Pinpoint the cell where the given text exists, returning its [X, Y] midpoint coordinate. 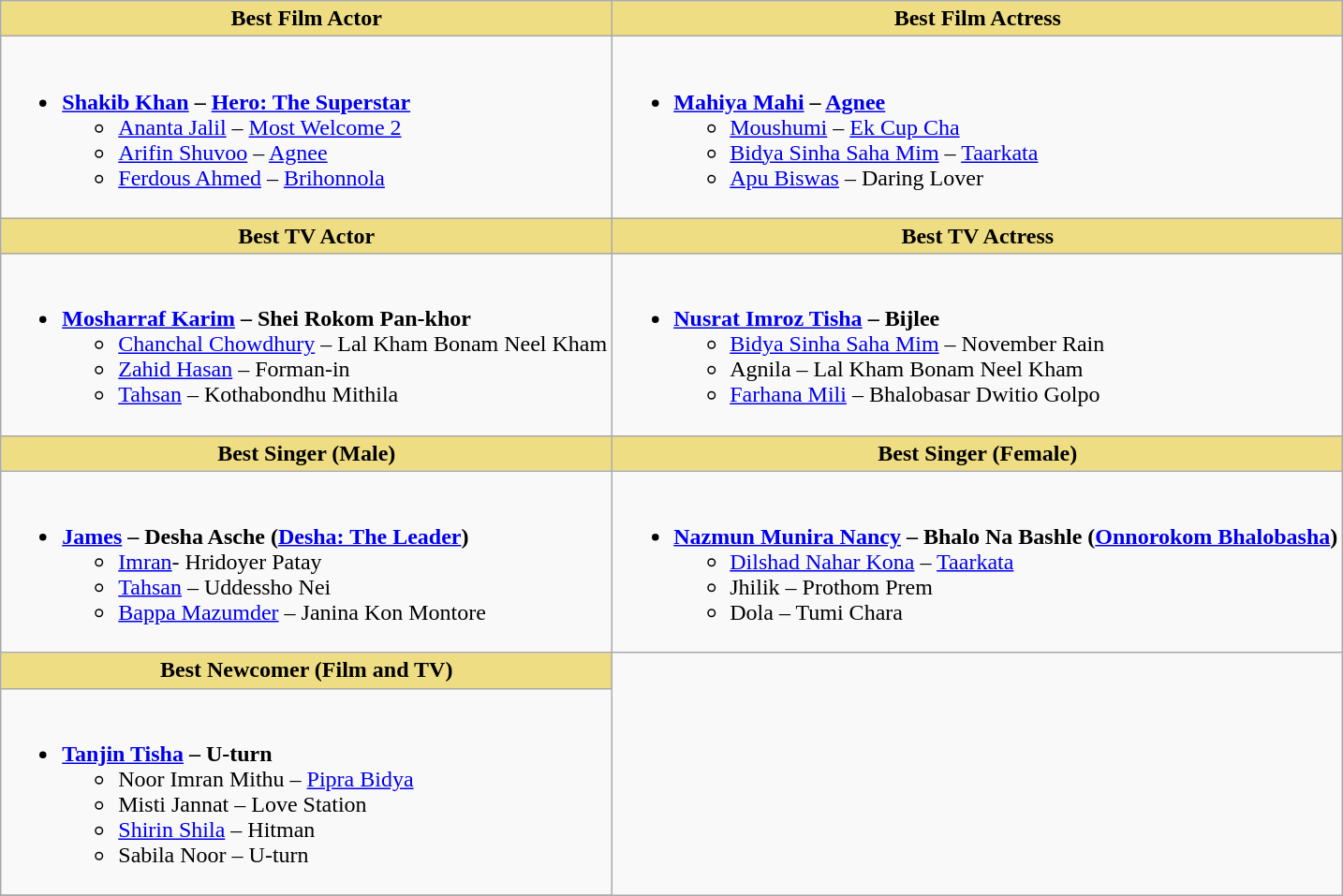
Shakib Khan – Hero: The SuperstarAnanta Jalil – Most Welcome 2Arifin Shuvoo – AgneeFerdous Ahmed – Brihonnola [307, 127]
Best Film Actress [978, 19]
Nusrat Imroz Tisha – BijleeBidya Sinha Saha Mim – November RainAgnila – Lal Kham Bonam Neel KhamFarhana Mili – Bhalobasar Dwitio Golpo [978, 345]
Best Singer (Female) [978, 453]
Nazmun Munira Nancy – Bhalo Na Bashle (Onnorokom Bhalobasha)Dilshad Nahar Kona – TaarkataJhilik – Prothom PremDola – Tumi Chara [978, 562]
Best TV Actress [978, 236]
Mosharraf Karim – Shei Rokom Pan-khorChanchal Chowdhury – Lal Kham Bonam Neel KhamZahid Hasan – Forman-inTahsan – Kothabondhu Mithila [307, 345]
Mahiya Mahi – AgneeMoushumi – Ek Cup ChaBidya Sinha Saha Mim – TaarkataApu Biswas – Daring Lover [978, 127]
Best Singer (Male) [307, 453]
Tanjin Tisha – U-turnNoor Imran Mithu – Pipra BidyaMisti Jannat – Love StationShirin Shila – HitmanSabila Noor – U-turn [307, 792]
Best Newcomer (Film and TV) [307, 670]
Best TV Actor [307, 236]
James – Desha Asche (Desha: The Leader)Imran- Hridoyer PatayTahsan – Uddessho NeiBappa Mazumder – Janina Kon Montore [307, 562]
Best Film Actor [307, 19]
